Identify which cell holds the provided text, then report its (x, y) central coordinate. 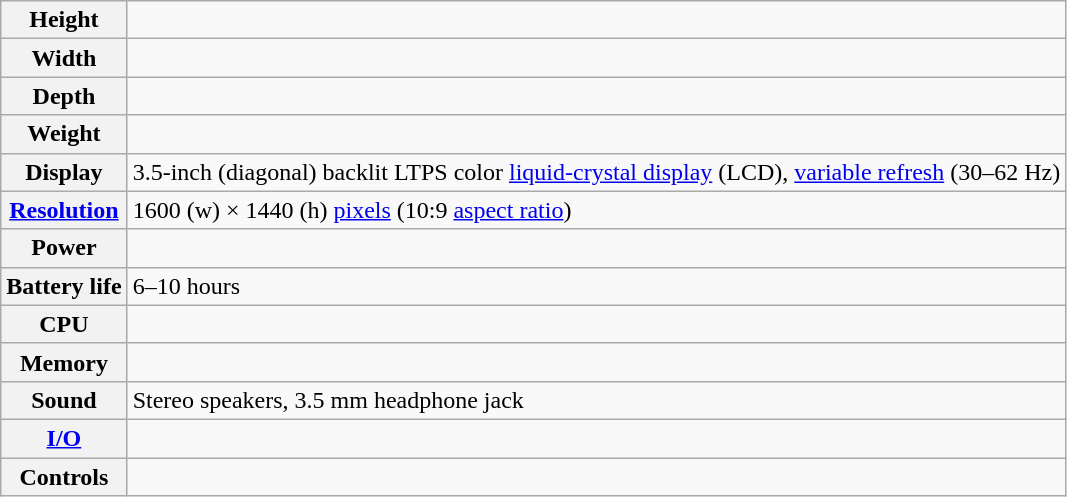
Width (64, 58)
Weight (64, 134)
Height (64, 20)
Display (64, 172)
Sound (64, 400)
Battery life (64, 286)
CPU (64, 324)
3.5-inch (diagonal) backlit LTPS color liquid-crystal display (LCD), variable refresh (30–62 Hz) (596, 172)
Resolution (64, 210)
Power (64, 248)
Memory (64, 362)
1600 (w) × 1440 (h) pixels (10:9 aspect ratio) (596, 210)
Depth (64, 96)
I/O (64, 438)
Stereo speakers, 3.5 mm headphone jack (596, 400)
6–10 hours (596, 286)
Controls (64, 477)
